For the text-containing cell, return its midpoint in [X, Y] coordinate format. 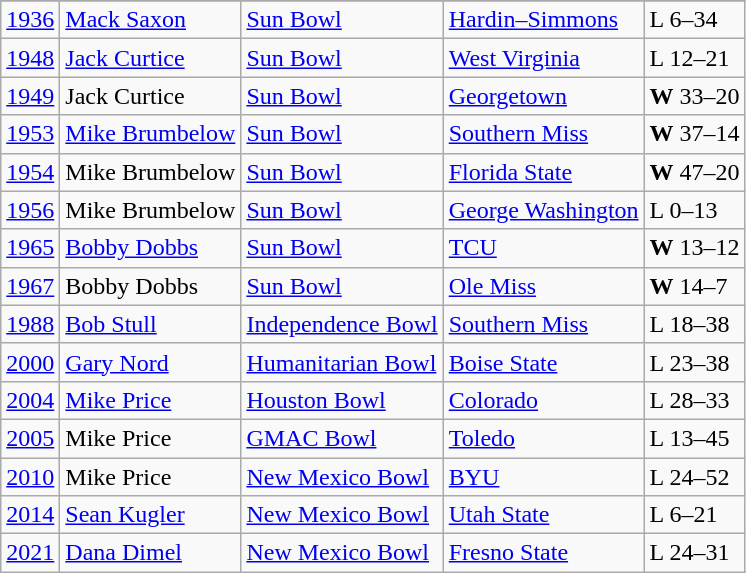
1967 [30, 286]
2000 [30, 362]
Toledo [544, 438]
Colorado [544, 400]
Ole Miss [544, 286]
L 24–52 [694, 477]
GMAC Bowl [342, 438]
1949 [30, 96]
1953 [30, 134]
W 37–14 [694, 134]
2005 [30, 438]
Hardin–Simmons [544, 20]
1954 [30, 172]
Dana Dimel [150, 553]
Utah State [544, 515]
Houston Bowl [342, 400]
Boise State [544, 362]
L 6–34 [694, 20]
W 47–20 [694, 172]
1948 [30, 58]
L 0–13 [694, 210]
2021 [30, 553]
1956 [30, 210]
W 14–7 [694, 286]
L 23–38 [694, 362]
2014 [30, 515]
L 12–21 [694, 58]
TCU [544, 248]
1936 [30, 20]
L 13–45 [694, 438]
W 13–12 [694, 248]
Gary Nord [150, 362]
L 24–31 [694, 553]
Fresno State [544, 553]
George Washington [544, 210]
2010 [30, 477]
Independence Bowl [342, 324]
L 28–33 [694, 400]
1965 [30, 248]
Humanitarian Bowl [342, 362]
Florida State [544, 172]
Bob Stull [150, 324]
W 33–20 [694, 96]
BYU [544, 477]
Georgetown [544, 96]
1988 [30, 324]
L 6–21 [694, 515]
Mack Saxon [150, 20]
West Virginia [544, 58]
L 18–38 [694, 324]
2004 [30, 400]
Sean Kugler [150, 515]
